Return the (X, Y) coordinate for the center point of the cell that contains the specified text.  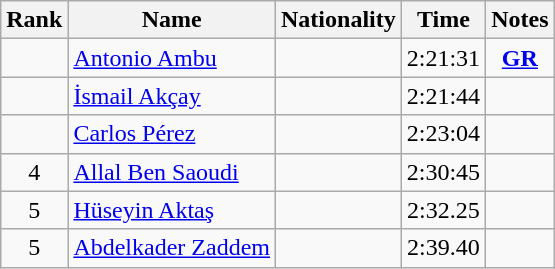
2:32.25 (443, 210)
Time (443, 20)
2:39.40 (443, 248)
Abdelkader Zaddem (172, 248)
GR (520, 58)
İsmail Akçay (172, 96)
Notes (520, 20)
2:21:44 (443, 96)
Name (172, 20)
2:21:31 (443, 58)
Nationality (339, 20)
2:30:45 (443, 172)
Hüseyin Aktaş (172, 210)
4 (34, 172)
Rank (34, 20)
Carlos Pérez (172, 134)
Allal Ben Saoudi (172, 172)
Antonio Ambu (172, 58)
2:23:04 (443, 134)
